Locate the cell with the specified text and output its (X, Y) center coordinate. 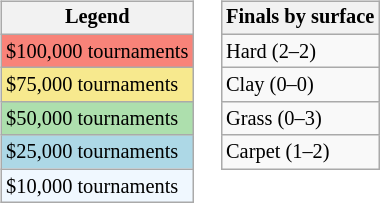
Carpet (1–2) (300, 152)
$100,000 tournaments (97, 51)
Clay (0–0) (300, 85)
$75,000 tournaments (97, 85)
Hard (2–2) (300, 51)
Grass (0–3) (300, 119)
$10,000 tournaments (97, 186)
Finals by surface (300, 18)
$25,000 tournaments (97, 152)
$50,000 tournaments (97, 119)
Legend (97, 18)
